Identify which cell holds the provided text, then report its (x, y) central coordinate. 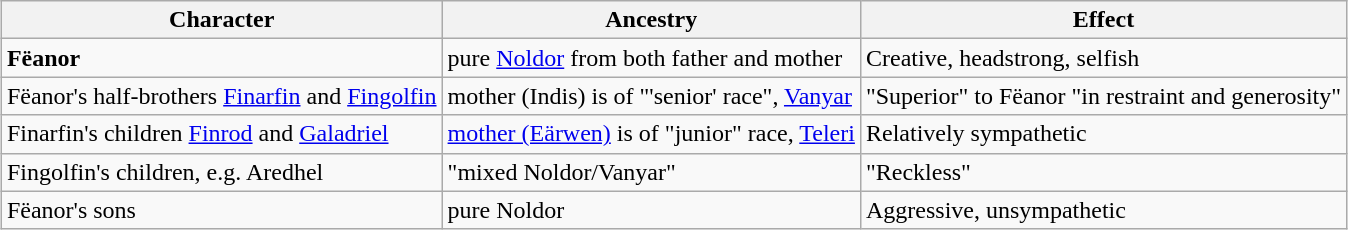
Fingolfin's children, e.g. Aredhel (222, 172)
pure Noldor from both father and mother (651, 58)
Relatively sympathetic (1103, 134)
Finarfin's children Finrod and Galadriel (222, 134)
Creative, headstrong, selfish (1103, 58)
mother (Indis) is of "'senior' race", Vanyar (651, 96)
mother (Eärwen) is of "junior" race, Teleri (651, 134)
Ancestry (651, 20)
Aggressive, unsympathetic (1103, 210)
"mixed Noldor/Vanyar" (651, 172)
Effect (1103, 20)
Fëanor's half-brothers Finarfin and Fingolfin (222, 96)
Fëanor's sons (222, 210)
pure Noldor (651, 210)
"Reckless" (1103, 172)
Character (222, 20)
"Superior" to Fëanor "in restraint and generosity" (1103, 96)
Fëanor (222, 58)
